Output the (x, y) coordinate of the center of the cell containing the given text.  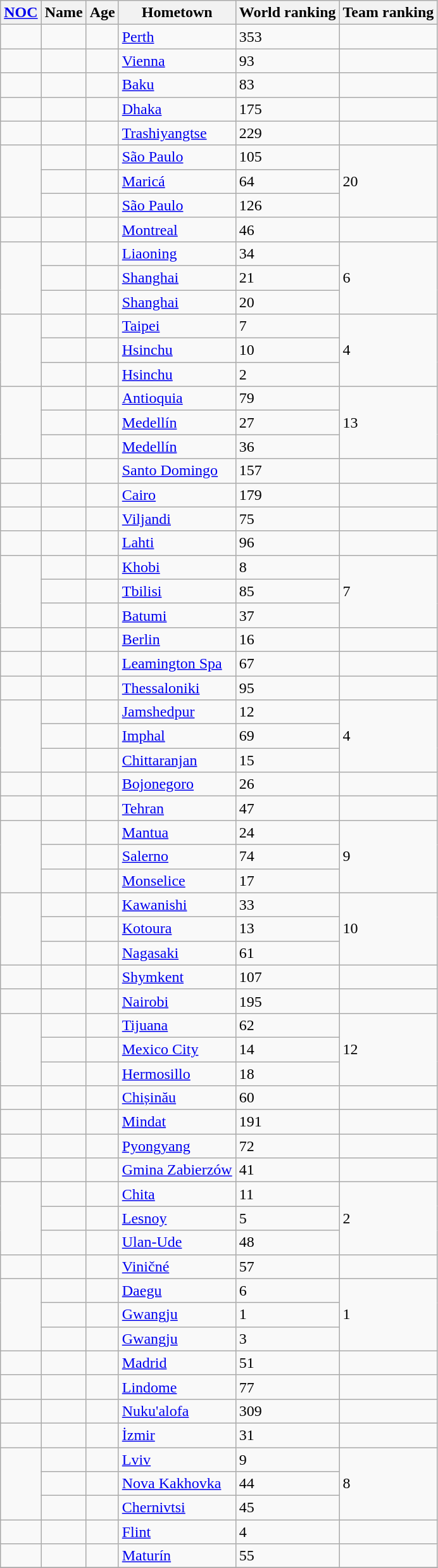
107 (287, 977)
Kotoura (177, 929)
Mindat (177, 1122)
26 (287, 784)
72 (287, 1146)
Nova Kakhovka (177, 1484)
48 (287, 1242)
15 (287, 760)
Baku (177, 85)
Jamshedpur (177, 712)
179 (287, 495)
44 (287, 1484)
95 (287, 687)
51 (287, 1363)
Salerno (177, 857)
Nuku'alofa (177, 1411)
17 (287, 881)
Daegu (177, 1291)
64 (287, 181)
Leamington Spa (177, 663)
Nairobi (177, 1001)
Montreal (177, 229)
62 (287, 1025)
Chernivtsi (177, 1508)
37 (287, 615)
NOC (21, 13)
Liaoning (177, 253)
34 (287, 253)
Mantua (177, 832)
Vienna (177, 61)
96 (287, 543)
105 (287, 157)
Viljandi (177, 519)
191 (287, 1122)
Tijuana (177, 1025)
74 (287, 857)
77 (287, 1387)
41 (287, 1170)
18 (287, 1074)
World ranking (287, 13)
Thessaloniki (177, 687)
3 (287, 1339)
Bojonegoro (177, 784)
Chittaranjan (177, 760)
Viničné (177, 1266)
Chișinău (177, 1098)
60 (287, 1098)
Taipei (177, 326)
24 (287, 832)
Maturín (177, 1556)
33 (287, 905)
Mexico City (177, 1049)
Hometown (177, 13)
16 (287, 639)
Lindome (177, 1387)
İzmir (177, 1435)
67 (287, 663)
309 (287, 1411)
229 (287, 133)
Age (103, 13)
36 (287, 447)
5 (287, 1218)
Flint (177, 1532)
61 (287, 953)
Lahti (177, 543)
Tehran (177, 808)
Cairo (177, 495)
126 (287, 205)
14 (287, 1049)
Perth (177, 37)
Berlin (177, 639)
21 (287, 277)
79 (287, 398)
83 (287, 85)
Ulan-Ude (177, 1242)
85 (287, 591)
Tbilisi (177, 591)
11 (287, 1194)
Kawanishi (177, 905)
Madrid (177, 1363)
Maricá (177, 181)
93 (287, 61)
195 (287, 1001)
57 (287, 1266)
31 (287, 1435)
Lesnoy (177, 1218)
Dhaka (177, 109)
Imphal (177, 736)
Hermosillo (177, 1074)
55 (287, 1556)
Santo Domingo (177, 471)
75 (287, 519)
Batumi (177, 615)
Shymkent (177, 977)
353 (287, 37)
Trashiyangtse (177, 133)
27 (287, 423)
Team ranking (389, 13)
157 (287, 471)
45 (287, 1508)
69 (287, 736)
47 (287, 808)
Lviv (177, 1459)
Gmina Zabierzów (177, 1170)
175 (287, 109)
Name (63, 13)
Chita (177, 1194)
Monselice (177, 881)
Khobi (177, 567)
Antioquia (177, 398)
Nagasaki (177, 953)
46 (287, 229)
Pyongyang (177, 1146)
